Find where the given text appears and provide that cell's center as [X, Y] coordinate. 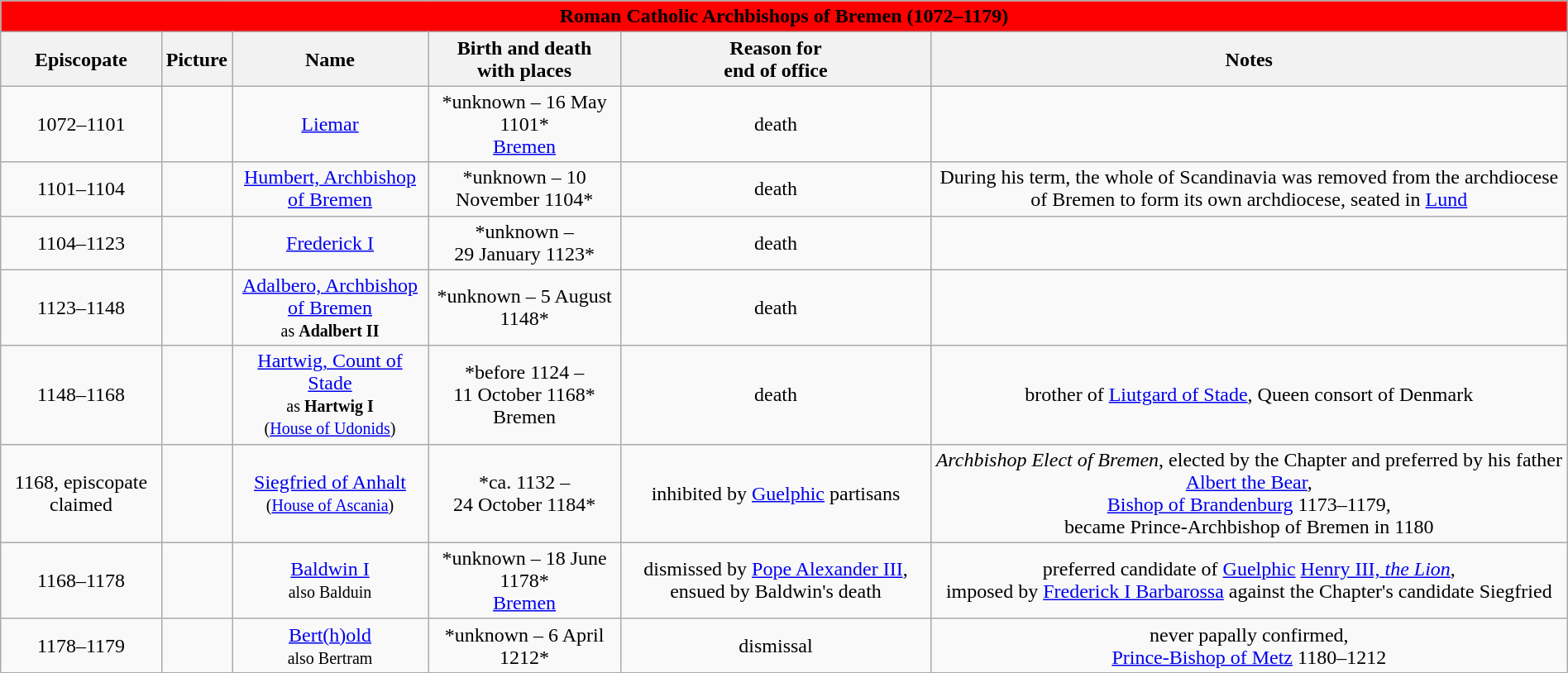
inhibited by Guelphic partisans [776, 493]
During his term, the whole of Scandinavia was removed from the archdiocese of Bremen to form its own archdiocese, seated in Lund [1249, 189]
1072–1101 [81, 124]
dismissal [776, 645]
Birth and deathwith places [524, 60]
*ca. 1132 – 24 October 1184* [524, 493]
Siegfried of Anhalt(House of Ascania) [331, 493]
1168, episcopate claimed [81, 493]
*before 1124 – 11 October 1168*Bremen [524, 395]
Reason for end of office [776, 60]
Name [331, 60]
Picture [197, 60]
*unknown – 29 January 1123* [524, 243]
never papally confirmed, Prince-Bishop of Metz 1180–1212 [1249, 645]
*unknown – 16 May 1101*Bremen [524, 124]
*unknown – 6 April 1212* [524, 645]
brother of Liutgard of Stade, Queen consort of Denmark [1249, 395]
1178–1179 [81, 645]
Frederick I [331, 243]
preferred candidate of Guelphic Henry III, the Lion, imposed by Frederick I Barbarossa against the Chapter's candidate Siegfried [1249, 580]
Liemar [331, 124]
1148–1168 [81, 395]
*unknown – 18 June 1178*Bremen [524, 580]
1168–1178 [81, 580]
Humbert, Archbishop of Bremen [331, 189]
1101–1104 [81, 189]
1104–1123 [81, 243]
Episcopate [81, 60]
Notes [1249, 60]
*unknown – 10 November 1104* [524, 189]
dismissed by Pope Alexander III, ensued by Baldwin's death [776, 580]
1123–1148 [81, 308]
Baldwin Ialso Balduin [331, 580]
Adalbero, Archbishop of Bremenas Adalbert II [331, 308]
Roman Catholic Archbishops of Bremen (1072–1179) [784, 17]
Hartwig, Count of Stadeas Hartwig I(House of Udonids) [331, 395]
Bert(h)oldalso Bertram [331, 645]
*unknown – 5 August 1148* [524, 308]
